Search for the cell housing the specified text and yield its [x, y] center coordinate. 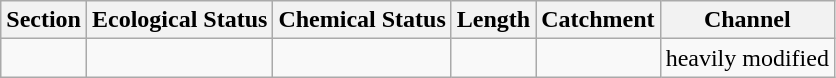
Ecological Status [179, 20]
Chemical Status [362, 20]
Section [44, 20]
Length [493, 20]
Channel [747, 20]
Catchment [598, 20]
heavily modified [747, 58]
